For the text-containing cell, return its midpoint in [X, Y] coordinate format. 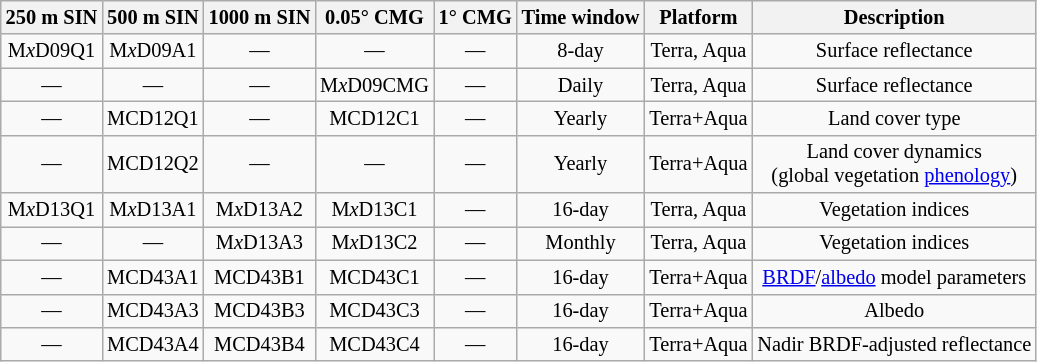
MCD43A1 [152, 277]
MCD43B3 [260, 311]
Description [894, 17]
MxD13A3 [260, 243]
MCD12Q2 [152, 164]
MCD43B4 [260, 344]
MCD43C4 [374, 344]
Land cover type [894, 118]
500 m SIN [152, 17]
MxD13A2 [260, 210]
1° CMG [476, 17]
MCD43C3 [374, 311]
250 m SIN [52, 17]
MCD43C1 [374, 277]
MCD12C1 [374, 118]
Nadir BRDF-adjusted reflectance [894, 344]
MxD13A1 [152, 210]
MCD43A4 [152, 344]
BRDF/albedo model parameters [894, 277]
Time window [581, 17]
MxD13C2 [374, 243]
0.05° CMG [374, 17]
Monthly [581, 243]
Platform [698, 17]
MCD12Q1 [152, 118]
1000 m SIN [260, 17]
MxD13Q1 [52, 210]
Land cover dynamics(global vegetation phenology) [894, 164]
MxD13C1 [374, 210]
Daily [581, 85]
MxD09A1 [152, 51]
MxD09CMG [374, 85]
MCD43A3 [152, 311]
8-day [581, 51]
MCD43B1 [260, 277]
MxD09Q1 [52, 51]
Albedo [894, 311]
